Pinpoint the cell where the given text exists, returning its (X, Y) midpoint coordinate. 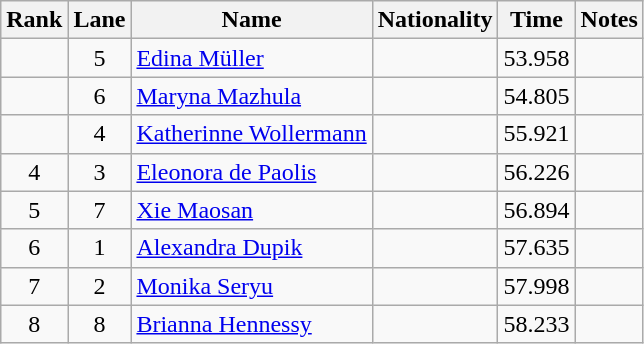
Alexandra Dupik (252, 248)
2 (100, 286)
3 (100, 172)
Rank (34, 20)
57.635 (536, 248)
Monika Seryu (252, 286)
Edina Müller (252, 58)
Eleonora de Paolis (252, 172)
Name (252, 20)
Notes (609, 20)
Time (536, 20)
56.894 (536, 210)
54.805 (536, 96)
Nationality (435, 20)
Brianna Hennessy (252, 324)
Lane (100, 20)
58.233 (536, 324)
1 (100, 248)
55.921 (536, 134)
Xie Maosan (252, 210)
Maryna Mazhula (252, 96)
56.226 (536, 172)
Katherinne Wollermann (252, 134)
53.958 (536, 58)
57.998 (536, 286)
